Return the [X, Y] coordinate for the center point of the cell that contains the specified text.  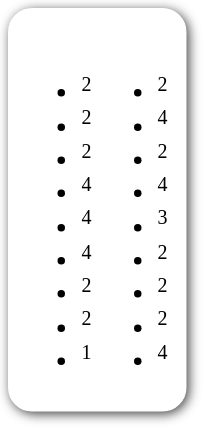
222444221 [56, 210]
242432224 [132, 210]
